Provide the [X, Y] coordinate of the cell's center where the given text is located.  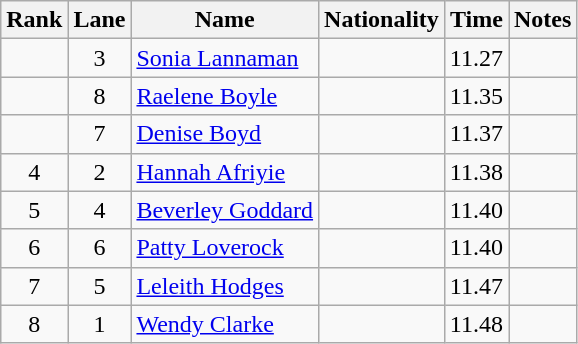
Raelene Boyle [225, 96]
Beverley Goddard [225, 210]
Denise Boyd [225, 134]
Time [476, 20]
11.47 [476, 286]
2 [100, 172]
Wendy Clarke [225, 324]
Lane [100, 20]
Notes [542, 20]
Nationality [382, 20]
Hannah Afriyie [225, 172]
1 [100, 324]
Sonia Lannaman [225, 58]
3 [100, 58]
Leleith Hodges [225, 286]
11.35 [476, 96]
11.38 [476, 172]
Name [225, 20]
11.37 [476, 134]
11.48 [476, 324]
Patty Loverock [225, 248]
11.27 [476, 58]
Rank [34, 20]
